Capture the cell that displays the provided text and extract its (X, Y) central coordinate. 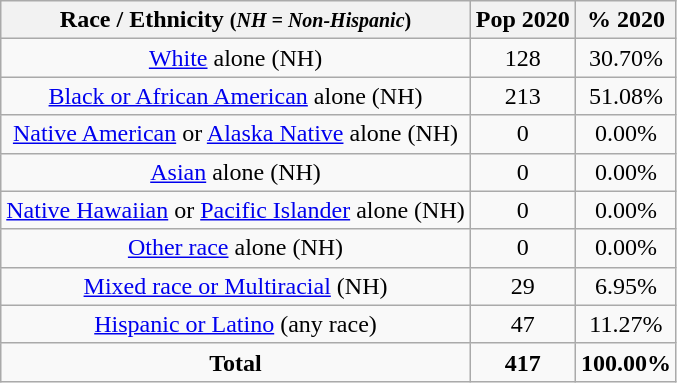
128 (522, 58)
Other race alone (NH) (236, 248)
11.27% (626, 324)
30.70% (626, 58)
Native American or Alaska Native alone (NH) (236, 134)
417 (522, 362)
Hispanic or Latino (any race) (236, 324)
29 (522, 286)
51.08% (626, 96)
White alone (NH) (236, 58)
Race / Ethnicity (NH = Non-Hispanic) (236, 20)
Pop 2020 (522, 20)
47 (522, 324)
213 (522, 96)
Total (236, 362)
% 2020 (626, 20)
6.95% (626, 286)
100.00% (626, 362)
Black or African American alone (NH) (236, 96)
Native Hawaiian or Pacific Islander alone (NH) (236, 210)
Mixed race or Multiracial (NH) (236, 286)
Asian alone (NH) (236, 172)
